Scan for the cell matching the given text and deliver its [x, y] coordinate at center. 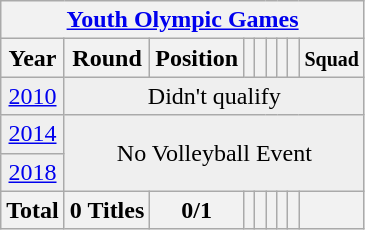
No Volleyball Event [214, 153]
Youth Olympic Games [183, 20]
Year [33, 58]
Total [33, 210]
Round [107, 58]
2014 [33, 134]
Position [197, 58]
Didn't qualify [214, 96]
2018 [33, 172]
0/1 [197, 210]
2010 [33, 96]
0 Titles [107, 210]
Squad [332, 58]
